Extract the [x, y] coordinate from the center of the cell holding the provided text.  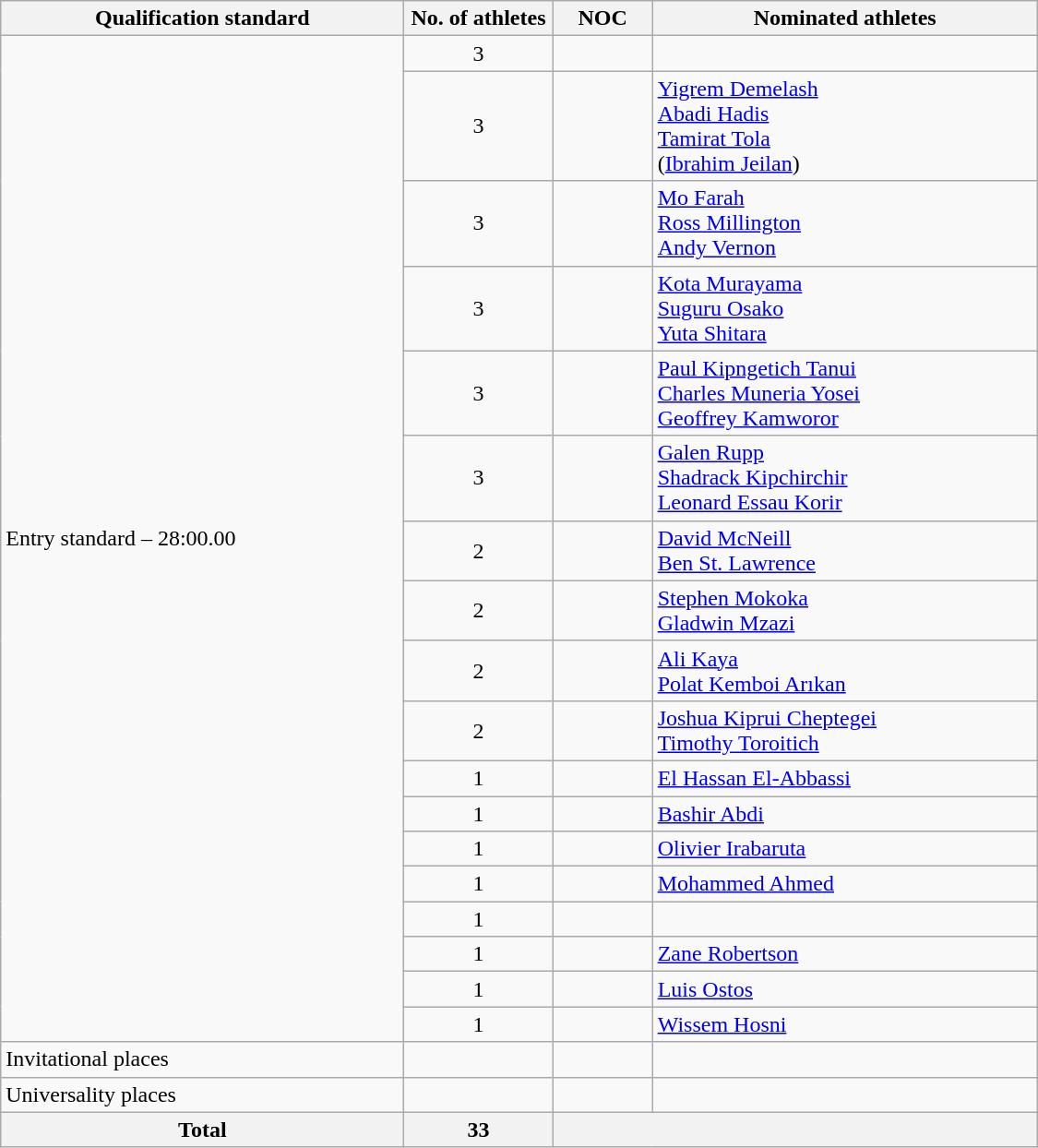
Entry standard – 28:00.00 [203, 539]
Kota MurayamaSuguru OsakoYuta Shitara [845, 308]
33 [478, 1130]
Luis Ostos [845, 989]
Olivier Irabaruta [845, 849]
El Hassan El-Abbassi [845, 778]
Galen RuppShadrack KipchirchirLeonard Essau Korir [845, 478]
Yigrem DemelashAbadi HadisTamirat Tola(Ibrahim Jeilan) [845, 126]
No. of athletes [478, 18]
Ali KayaPolat Kemboi Arıkan [845, 670]
Paul Kipngetich TanuiCharles Muneria YoseiGeoffrey Kamworor [845, 393]
Total [203, 1130]
NOC [603, 18]
Universality places [203, 1094]
Nominated athletes [845, 18]
David McNeillBen St. Lawrence [845, 550]
Zane Robertson [845, 954]
Invitational places [203, 1059]
Joshua Kiprui CheptegeiTimothy Toroitich [845, 731]
Stephen MokokaGladwin Mzazi [845, 611]
Bashir Abdi [845, 813]
Wissem Hosni [845, 1024]
Qualification standard [203, 18]
Mohammed Ahmed [845, 884]
Mo FarahRoss MillingtonAndy Vernon [845, 223]
